Scan for the cell matching the given text and deliver its (x, y) coordinate at center. 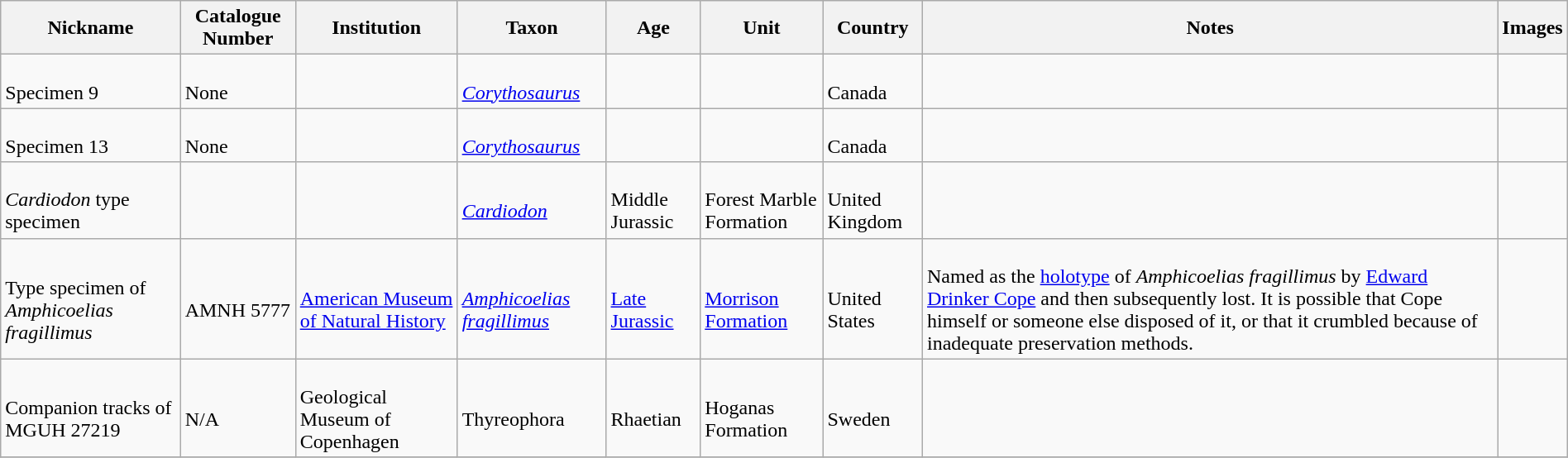
N/A (238, 408)
Cardiodon (532, 200)
Cardiodon type specimen (91, 200)
Forest Marble Formation (762, 200)
Specimen 13 (91, 136)
Hoganas Formation (762, 408)
Companion tracks of MGUH 27219 (91, 408)
United States (872, 298)
United Kingdom (872, 200)
Country (872, 28)
Notes (1209, 28)
Unit (762, 28)
Institution (376, 28)
Amphicoelias fragillimus (532, 298)
Geological Museum of Copenhagen (376, 408)
Catalogue Number (238, 28)
Age (653, 28)
Morrison Formation (762, 298)
Middle Jurassic (653, 200)
Taxon (532, 28)
Late Jurassic (653, 298)
Sweden (872, 408)
Images (1532, 28)
Nickname (91, 28)
Rhaetian (653, 408)
Specimen 9 (91, 81)
Thyreophora (532, 408)
AMNH 5777 (238, 298)
Type specimen of Amphicoelias fragillimus (91, 298)
American Museum of Natural History (376, 298)
